Pinpoint the cell where the given text exists, returning its (X, Y) midpoint coordinate. 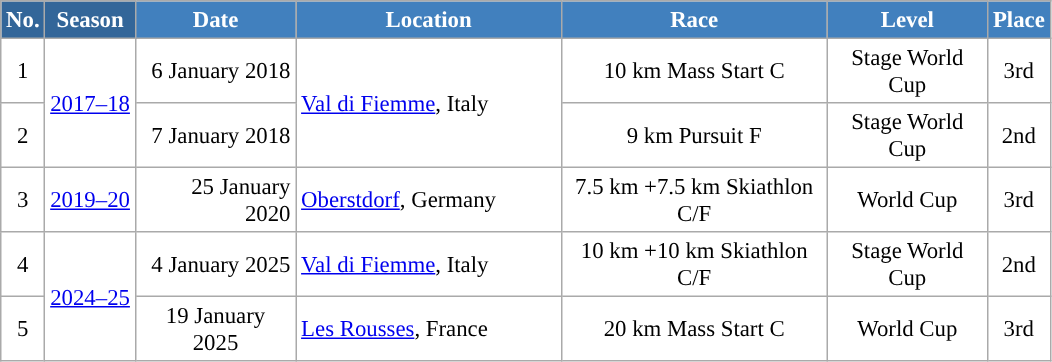
19 January 2025 (216, 330)
Season (90, 20)
4 (23, 264)
6 January 2018 (216, 72)
Level (908, 20)
20 km Mass Start C (694, 330)
9 km Pursuit F (694, 136)
Location (429, 20)
No. (23, 20)
4 January 2025 (216, 264)
Les Rousses, France (429, 330)
3 (23, 200)
Date (216, 20)
Place (1019, 20)
Race (694, 20)
2017–18 (90, 104)
10 km +10 km Skiathlon C/F (694, 264)
2019–20 (90, 200)
1 (23, 72)
2024–25 (90, 296)
5 (23, 330)
7.5 km +7.5 km Skiathlon C/F (694, 200)
Oberstdorf, Germany (429, 200)
10 km Mass Start C (694, 72)
2 (23, 136)
7 January 2018 (216, 136)
25 January 2020 (216, 200)
